Detect which cell encompasses the target text, then output its (x, y) center coordinate. 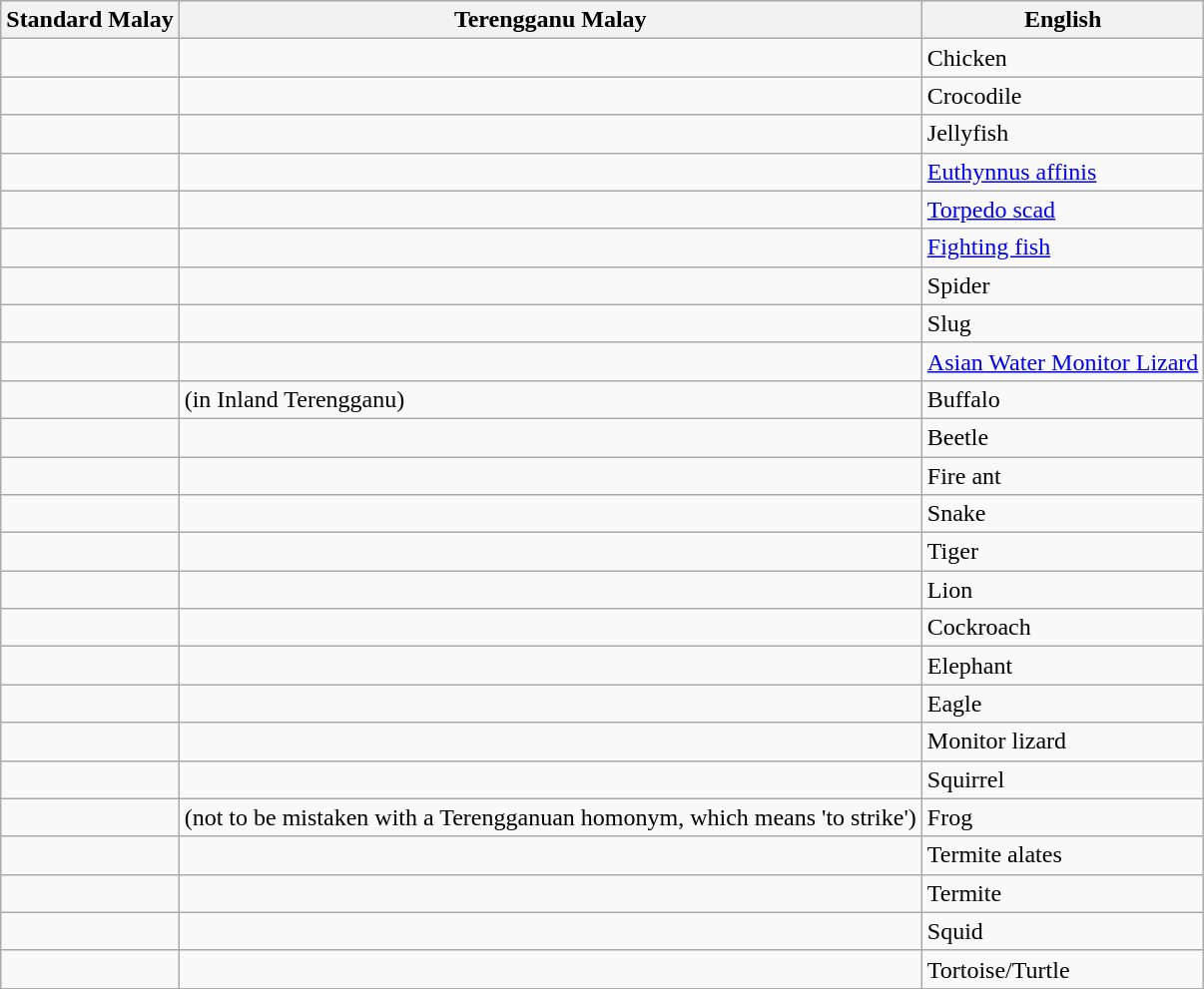
Beetle (1062, 437)
Jellyfish (1062, 134)
Standard Malay (90, 20)
(in Inland Terengganu) (550, 399)
Crocodile (1062, 96)
English (1062, 20)
(not to be mistaken with a Terengganuan homonym, which means 'to strike') (550, 817)
Termite (1062, 893)
Monitor lizard (1062, 742)
Euthynnus affinis (1062, 172)
Squirrel (1062, 779)
Squid (1062, 931)
Slug (1062, 323)
Asian Water Monitor Lizard (1062, 361)
Frog (1062, 817)
Fighting fish (1062, 247)
Cockroach (1062, 628)
Tortoise/Turtle (1062, 969)
Torpedo scad (1062, 210)
Elephant (1062, 666)
Terengganu Malay (550, 20)
Chicken (1062, 58)
Termite alates (1062, 855)
Snake (1062, 514)
Eagle (1062, 704)
Fire ant (1062, 476)
Tiger (1062, 552)
Spider (1062, 285)
Buffalo (1062, 399)
Lion (1062, 590)
